Determine the (X, Y) coordinate at the center of the cell enclosing the given text.  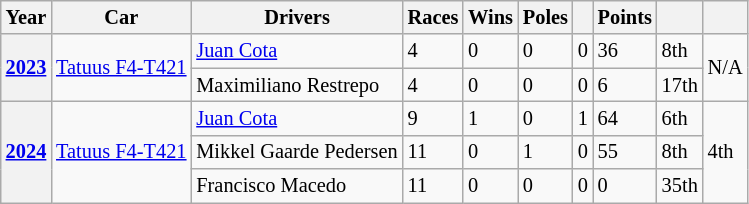
Maximiliano Restrepo (296, 85)
Points (625, 17)
Mikkel Gaarde Pedersen (296, 152)
Wins (490, 17)
9 (434, 118)
Races (434, 17)
35th (680, 186)
36 (625, 51)
64 (625, 118)
N/A (726, 68)
4th (726, 152)
Year (26, 17)
2024 (26, 152)
17th (680, 85)
6 (625, 85)
Car (121, 17)
Drivers (296, 17)
6th (680, 118)
55 (625, 152)
Poles (546, 17)
2023 (26, 68)
Francisco Macedo (296, 186)
